Return the (X, Y) coordinate for the center point of the cell that contains the specified text.  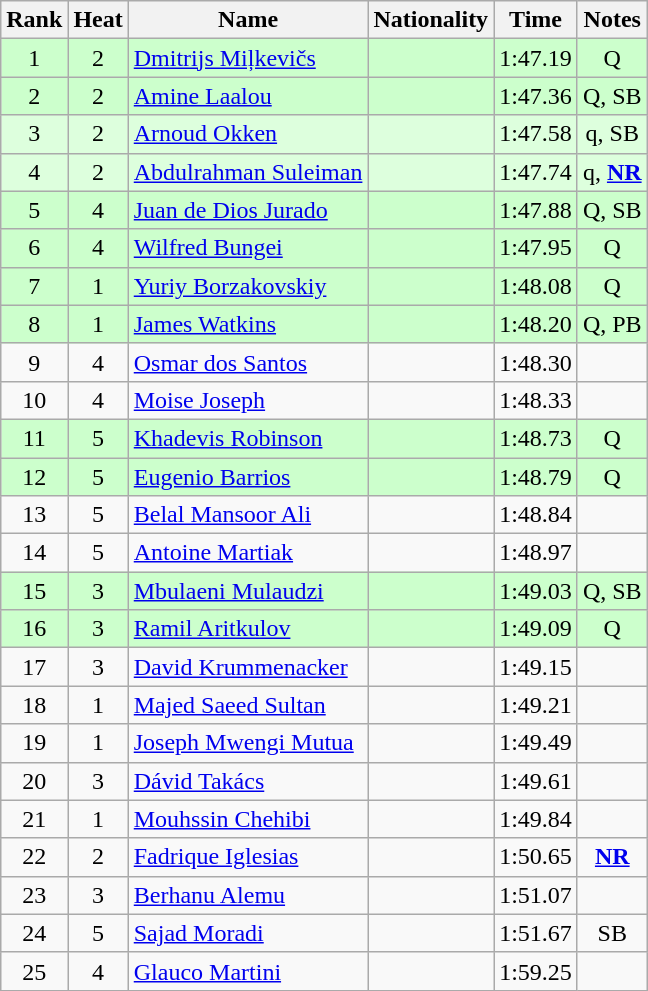
Dmitrijs Miļkevičs (248, 58)
1:47.74 (536, 172)
Glauco Martini (248, 971)
Sajad Moradi (248, 933)
Belal Mansoor Ali (248, 515)
Nationality (431, 20)
1:48.84 (536, 515)
1:49.03 (536, 591)
1:48.97 (536, 553)
SB (612, 933)
Ramil Aritkulov (248, 629)
1:49.61 (536, 781)
11 (34, 438)
18 (34, 705)
1:48.20 (536, 324)
Name (248, 20)
21 (34, 819)
Amine Laalou (248, 96)
1:47.95 (536, 248)
6 (34, 248)
Antoine Martiak (248, 553)
Rank (34, 20)
14 (34, 553)
16 (34, 629)
1:47.19 (536, 58)
1:49.84 (536, 819)
17 (34, 667)
24 (34, 933)
q, NR (612, 172)
Majed Saeed Sultan (248, 705)
David Krummenacker (248, 667)
1:48.33 (536, 400)
1:47.88 (536, 210)
1:49.49 (536, 743)
1:48.79 (536, 477)
Fadrique Iglesias (248, 857)
1:49.09 (536, 629)
1:48.73 (536, 438)
Q, PB (612, 324)
Notes (612, 20)
1:51.67 (536, 933)
9 (34, 362)
James Watkins (248, 324)
Arnoud Okken (248, 134)
1:49.15 (536, 667)
1:50.65 (536, 857)
1:48.08 (536, 286)
Eugenio Barrios (248, 477)
Moise Joseph (248, 400)
1:51.07 (536, 895)
12 (34, 477)
q, SB (612, 134)
Abdulrahman Suleiman (248, 172)
Mouhssin Chehibi (248, 819)
Juan de Dios Jurado (248, 210)
1:47.58 (536, 134)
Mbulaeni Mulaudzi (248, 591)
7 (34, 286)
20 (34, 781)
22 (34, 857)
1:49.21 (536, 705)
Heat (98, 20)
10 (34, 400)
Osmar dos Santos (248, 362)
1:48.30 (536, 362)
19 (34, 743)
15 (34, 591)
13 (34, 515)
23 (34, 895)
8 (34, 324)
25 (34, 971)
NR (612, 857)
Wilfred Bungei (248, 248)
1:59.25 (536, 971)
Berhanu Alemu (248, 895)
Yuriy Borzakovskiy (248, 286)
Time (536, 20)
Khadevis Robinson (248, 438)
1:47.36 (536, 96)
Joseph Mwengi Mutua (248, 743)
Dávid Takács (248, 781)
